Locate the cell with the specified text and output its [X, Y] center coordinate. 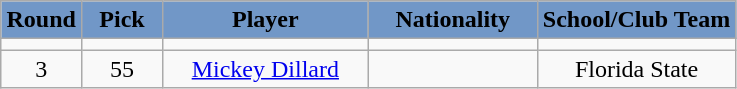
Round [42, 20]
3 [42, 69]
Mickey Dillard [265, 69]
Nationality [452, 20]
School/Club Team [636, 20]
55 [122, 69]
Player [265, 20]
Pick [122, 20]
Florida State [636, 69]
